Return the [X, Y] coordinate for the center point of the cell that contains the specified text.  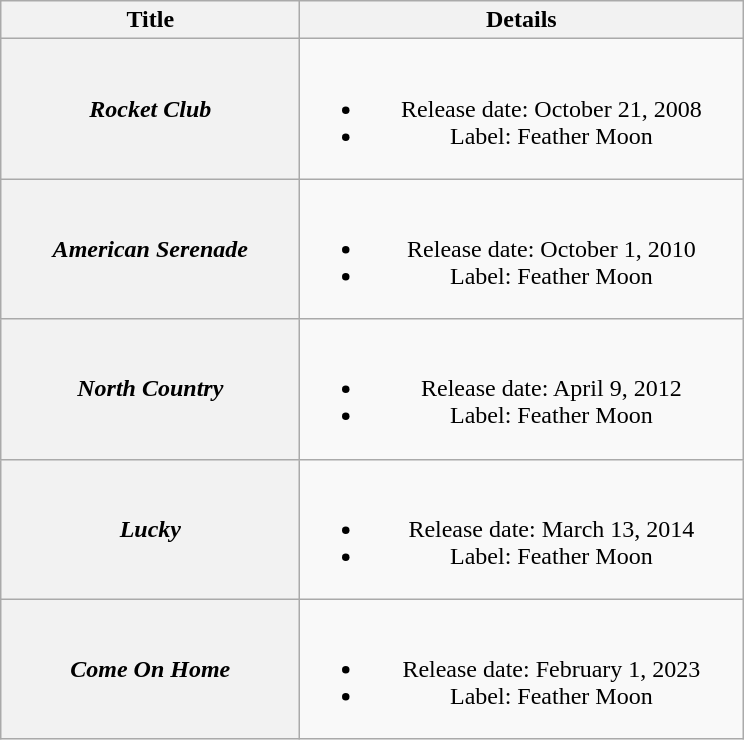
Details [522, 20]
Lucky [150, 529]
Release date: March 13, 2014Label: Feather Moon [522, 529]
Come On Home [150, 669]
Release date: February 1, 2023Label: Feather Moon [522, 669]
Release date: October 21, 2008Label: Feather Moon [522, 109]
Rocket Club [150, 109]
American Serenade [150, 249]
North Country [150, 389]
Title [150, 20]
Release date: October 1, 2010Label: Feather Moon [522, 249]
Release date: April 9, 2012Label: Feather Moon [522, 389]
